Output the [x, y] coordinate of the center of the cell containing the given text.  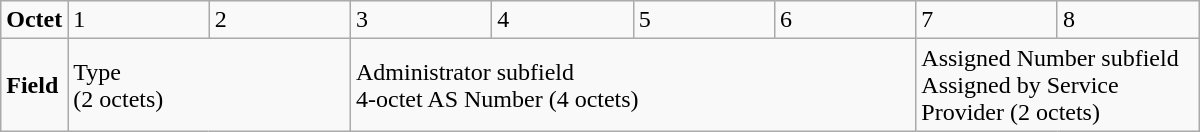
2 [280, 20]
6 [844, 20]
7 [987, 20]
Octet [34, 20]
1 [138, 20]
8 [1128, 20]
Field [34, 85]
4 [562, 20]
Assigned Number subfieldAssigned by Service Provider (2 octets) [1058, 85]
5 [704, 20]
3 [420, 20]
Administrator subfield4-octet AS Number (4 octets) [632, 85]
Type(2 octets) [210, 85]
